Return (X, Y) of the center of cell containing provided text 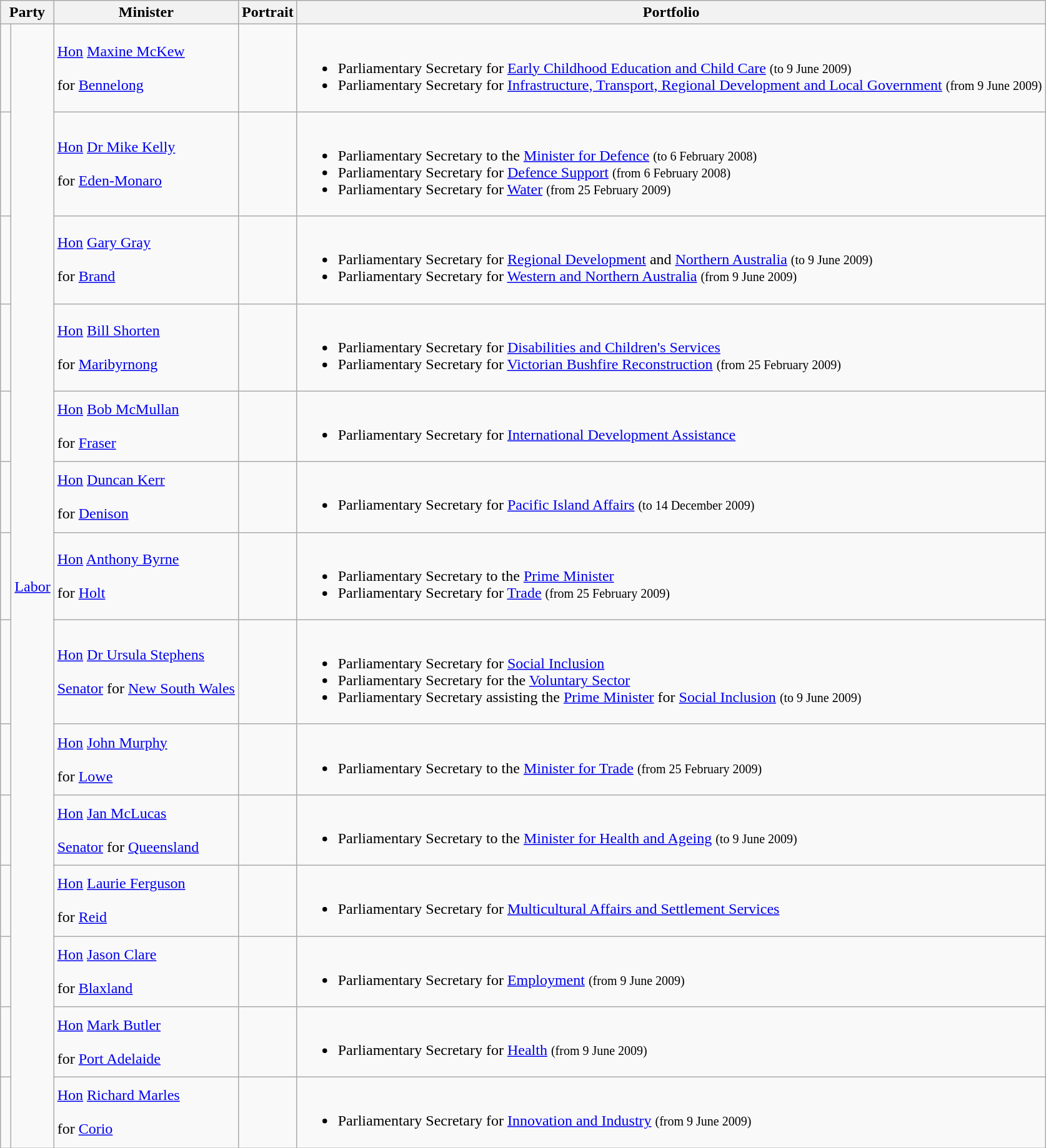
Hon Dr Ursula Stephens Senator for New South Wales (146, 672)
Portfolio (671, 12)
Minister (146, 12)
Hon Gary Gray for Brand (146, 260)
Party (27, 12)
Hon Richard Marles for Corio (146, 1113)
Labor (32, 586)
Hon Jason Clare for Blaxland (146, 971)
Parliamentary Secretary to the Prime MinisterParliamentary Secretary for Trade (from 25 February 2009) (671, 576)
Hon Mark Butler for Port Adelaide (146, 1042)
Hon Dr Mike Kelly for Eden-Monaro (146, 164)
Hon Maxine McKew for Bennelong (146, 68)
Portrait (267, 12)
Hon Bob McMullan for Fraser (146, 426)
Hon Jan McLucas Senator for Queensland (146, 829)
Hon John Murphy for Lowe (146, 760)
Hon Laurie Ferguson for Reid (146, 901)
Hon Duncan Kerr for Denison (146, 497)
Parliamentary Secretary for Employment (from 9 June 2009) (671, 971)
Parliamentary Secretary to the Minister for Health and Ageing (to 9 June 2009) (671, 829)
Hon Anthony Byrne for Holt (146, 576)
Hon Bill Shorten for Maribyrnong (146, 347)
Parliamentary Secretary for Pacific Island Affairs (to 14 December 2009) (671, 497)
Parliamentary Secretary for Disabilities and Children's ServicesParliamentary Secretary for Victorian Bushfire Reconstruction (from 25 February 2009) (671, 347)
Parliamentary Secretary for Health (from 9 June 2009) (671, 1042)
Parliamentary Secretary for International Development Assistance (671, 426)
Parliamentary Secretary to the Minister for Trade (from 25 February 2009) (671, 760)
Parliamentary Secretary for Innovation and Industry (from 9 June 2009) (671, 1113)
Parliamentary Secretary for Multicultural Affairs and Settlement Services (671, 901)
